Locate the cell with the specified text and output its (X, Y) center coordinate. 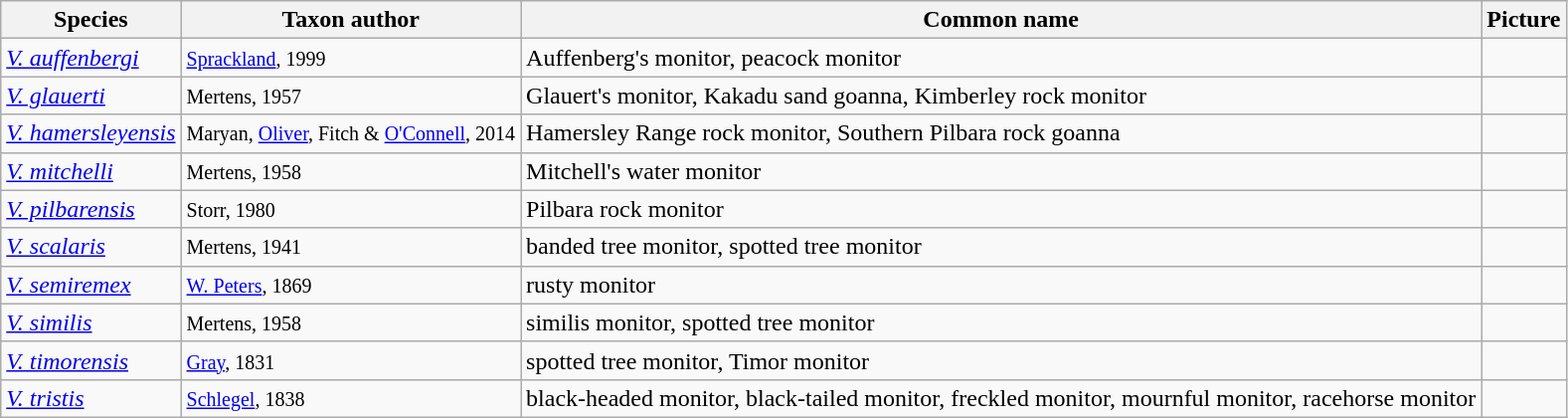
black-headed monitor, black-tailed monitor, freckled monitor, mournful monitor, racehorse monitor (1001, 398)
Picture (1523, 20)
V. similis (91, 322)
Auffenberg's monitor, peacock monitor (1001, 58)
Schlegel, 1838 (351, 398)
Pilbara rock monitor (1001, 209)
banded tree monitor, spotted tree monitor (1001, 247)
V. semiremex (91, 285)
Mertens, 1957 (351, 96)
V. hamersleyensis (91, 133)
V. timorensis (91, 360)
Common name (1001, 20)
V. glauerti (91, 96)
Mitchell's water monitor (1001, 171)
Maryan, Oliver, Fitch & O'Connell, 2014 (351, 133)
spotted tree monitor, Timor monitor (1001, 360)
Sprackland, 1999 (351, 58)
Gray, 1831 (351, 360)
W. Peters, 1869 (351, 285)
similis monitor, spotted tree monitor (1001, 322)
rusty monitor (1001, 285)
Species (91, 20)
Mertens, 1941 (351, 247)
V. mitchelli (91, 171)
V. scalaris (91, 247)
Storr, 1980 (351, 209)
Glauert's monitor, Kakadu sand goanna, Kimberley rock monitor (1001, 96)
Hamersley Range rock monitor, Southern Pilbara rock goanna (1001, 133)
V. tristis (91, 398)
Taxon author (351, 20)
V. auffenbergi (91, 58)
V. pilbarensis (91, 209)
